Pinpoint the cell where the given text exists, returning its (X, Y) midpoint coordinate. 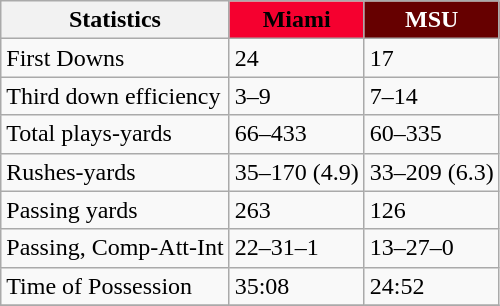
Passing yards (115, 210)
Time of Possession (115, 286)
35:08 (296, 286)
13–27–0 (432, 248)
MSU (432, 20)
24 (296, 58)
Miami (296, 20)
Statistics (115, 20)
Third down efficiency (115, 96)
Passing, Comp-Att-Int (115, 248)
17 (432, 58)
22–31–1 (296, 248)
24:52 (432, 286)
35–170 (4.9) (296, 172)
Total plays-yards (115, 134)
33–209 (6.3) (432, 172)
3–9 (296, 96)
7–14 (432, 96)
263 (296, 210)
First Downs (115, 58)
60–335 (432, 134)
126 (432, 210)
Rushes-yards (115, 172)
66–433 (296, 134)
